Locate the cell with the specified text and output its [x, y] center coordinate. 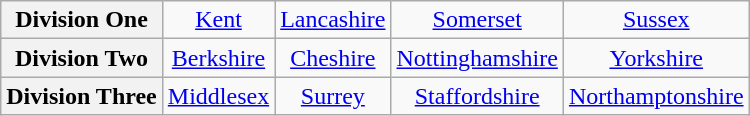
Surrey [333, 96]
Division Two [82, 58]
Yorkshire [656, 58]
Nottinghamshire [477, 58]
Northamptonshire [656, 96]
Berkshire [218, 58]
Somerset [477, 20]
Staffordshire [477, 96]
Kent [218, 20]
Sussex [656, 20]
Cheshire [333, 58]
Division Three [82, 96]
Middlesex [218, 96]
Division One [82, 20]
Lancashire [333, 20]
